Find where the given text appears and provide that cell's center as (X, Y) coordinate. 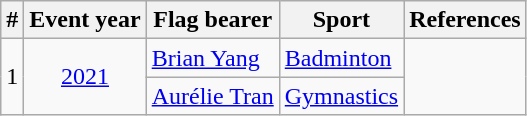
Event year (85, 20)
References (466, 20)
Sport (341, 20)
Gymnastics (341, 96)
2021 (85, 77)
Badminton (341, 58)
Brian Yang (212, 58)
Flag bearer (212, 20)
Aurélie Tran (212, 96)
# (12, 20)
1 (12, 77)
